Detect which cell encompasses the target text, then output its (X, Y) center coordinate. 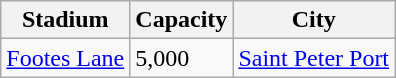
City (314, 20)
Stadium (66, 20)
Capacity (182, 20)
5,000 (182, 58)
Saint Peter Port (314, 58)
Footes Lane (66, 58)
